From the cell containing the given text, extract its center point as (x, y) coordinate. 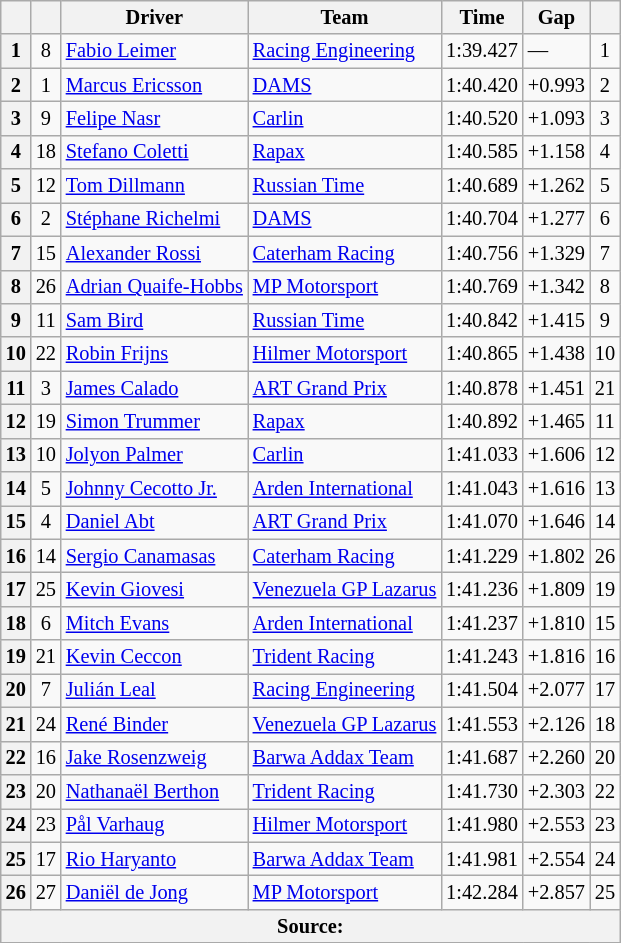
1:40.420 (482, 85)
1:41.687 (482, 758)
Fabio Leimer (154, 51)
1:39.427 (482, 51)
Nathanaël Berthon (154, 791)
Johnny Cecotto Jr. (154, 489)
1:41.043 (482, 489)
+1.816 (556, 657)
Stéphane Richelmi (154, 219)
+2.857 (556, 892)
Mitch Evans (154, 623)
1:41.980 (482, 825)
Felipe Nasr (154, 118)
Stefano Coletti (154, 152)
1:41.236 (482, 589)
Sam Bird (154, 320)
+1.465 (556, 421)
1:40.878 (482, 388)
1:41.553 (482, 724)
1:40.585 (482, 152)
— (556, 51)
1:40.842 (482, 320)
Julián Leal (154, 690)
1:41.229 (482, 556)
+2.260 (556, 758)
Jake Rosenzweig (154, 758)
1:40.704 (482, 219)
1:41.033 (482, 455)
James Calado (154, 388)
+1.438 (556, 354)
+1.809 (556, 589)
Pål Varhaug (154, 825)
Source: (310, 926)
Robin Frijns (154, 354)
+2.126 (556, 724)
1:41.070 (482, 522)
+1.329 (556, 253)
+1.802 (556, 556)
1:40.892 (482, 421)
1:41.237 (482, 623)
1:41.504 (482, 690)
Rio Haryanto (154, 859)
27 (46, 892)
René Binder (154, 724)
Kevin Ceccon (154, 657)
1:40.756 (482, 253)
Jolyon Palmer (154, 455)
1:40.865 (482, 354)
Sergio Canamasas (154, 556)
Gap (556, 17)
1:42.284 (482, 892)
Time (482, 17)
+1.810 (556, 623)
+2.077 (556, 690)
Simon Trummer (154, 421)
+2.553 (556, 825)
+1.606 (556, 455)
Daniel Abt (154, 522)
1:41.981 (482, 859)
1:41.243 (482, 657)
Daniël de Jong (154, 892)
+2.303 (556, 791)
Alexander Rossi (154, 253)
+1.646 (556, 522)
Driver (154, 17)
+1.158 (556, 152)
+2.554 (556, 859)
Team (344, 17)
+1.616 (556, 489)
+1.342 (556, 287)
Marcus Ericsson (154, 85)
1:41.730 (482, 791)
+0.993 (556, 85)
Adrian Quaife-Hobbs (154, 287)
1:40.689 (482, 186)
Tom Dillmann (154, 186)
+1.093 (556, 118)
+1.262 (556, 186)
1:40.769 (482, 287)
1:40.520 (482, 118)
+1.451 (556, 388)
+1.277 (556, 219)
+1.415 (556, 320)
Kevin Giovesi (154, 589)
